Determine the [x, y] coordinate at the center of the cell enclosing the given text.  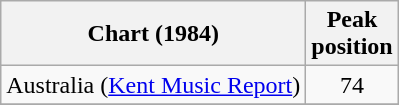
74 [352, 85]
Peakposition [352, 34]
Chart (1984) [154, 34]
Australia (Kent Music Report) [154, 85]
